Search for the cell housing the specified text and yield its (X, Y) center coordinate. 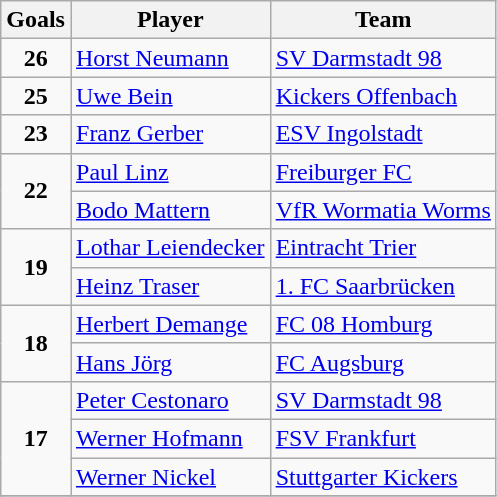
Hans Jörg (170, 362)
1. FC Saarbrücken (383, 286)
Bodo Mattern (170, 210)
23 (36, 134)
Goals (36, 20)
17 (36, 438)
22 (36, 191)
ESV Ingolstadt (383, 134)
FC 08 Homburg (383, 324)
Lothar Leiendecker (170, 248)
Heinz Traser (170, 286)
25 (36, 96)
18 (36, 343)
FSV Frankfurt (383, 438)
Horst Neumann (170, 58)
Player (170, 20)
VfR Wormatia Worms (383, 210)
Team (383, 20)
Kickers Offenbach (383, 96)
Herbert Demange (170, 324)
Paul Linz (170, 172)
19 (36, 267)
26 (36, 58)
Werner Hofmann (170, 438)
Freiburger FC (383, 172)
Uwe Bein (170, 96)
Peter Cestonaro (170, 400)
FC Augsburg (383, 362)
Stuttgarter Kickers (383, 477)
Eintracht Trier (383, 248)
Werner Nickel (170, 477)
Franz Gerber (170, 134)
